Return (x, y) of the center of cell containing provided text 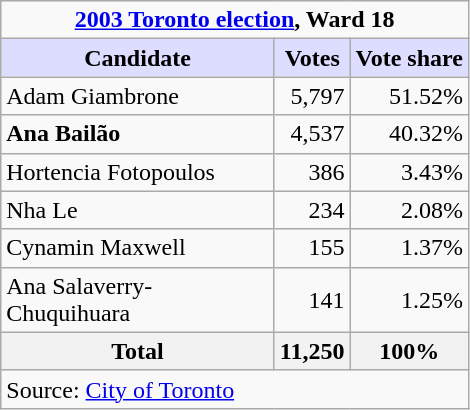
2.08% (409, 210)
Ana Salaverry-Chuquihuara (138, 300)
Candidate (138, 58)
Cynamin Maxwell (138, 248)
40.32% (409, 134)
2003 Toronto election, Ward 18 (235, 20)
Ana Bailão (138, 134)
1.25% (409, 300)
3.43% (409, 172)
Adam Giambrone (138, 96)
Vote share (409, 58)
141 (312, 300)
Hortencia Fotopoulos (138, 172)
11,250 (312, 351)
Votes (312, 58)
155 (312, 248)
5,797 (312, 96)
Total (138, 351)
4,537 (312, 134)
Source: City of Toronto (235, 389)
1.37% (409, 248)
234 (312, 210)
386 (312, 172)
51.52% (409, 96)
Nha Le (138, 210)
100% (409, 351)
